Locate the cell with the specified text and output its [X, Y] center coordinate. 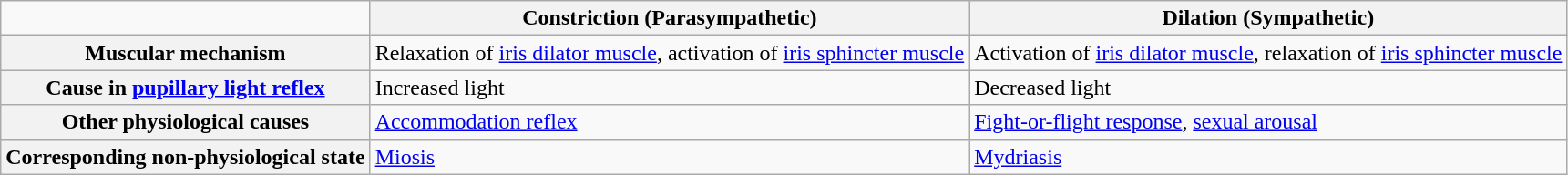
Increased light [670, 87]
Constriction (Parasympathetic) [670, 18]
Other physiological causes [186, 122]
Activation of iris dilator muscle, relaxation of iris sphincter muscle [1268, 53]
Relaxation of iris dilator muscle, activation of iris sphincter muscle [670, 53]
Muscular mechanism [186, 53]
Accommodation reflex [670, 122]
Miosis [670, 157]
Dilation (Sympathetic) [1268, 18]
Corresponding non-physiological state [186, 157]
Mydriasis [1268, 157]
Fight-or-flight response, sexual arousal [1268, 122]
Cause in pupillary light reflex [186, 87]
Decreased light [1268, 87]
